Capture the cell that displays the provided text and extract its (x, y) central coordinate. 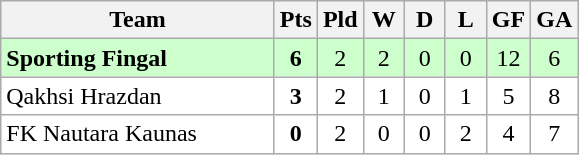
3 (296, 96)
7 (554, 134)
5 (508, 96)
L (466, 20)
GA (554, 20)
4 (508, 134)
Pts (296, 20)
Team (138, 20)
Qakhsi Hrazdan (138, 96)
FK Nautara Kaunas (138, 134)
GF (508, 20)
D (424, 20)
8 (554, 96)
12 (508, 58)
W (384, 20)
Pld (340, 20)
Sporting Fingal (138, 58)
